From the cell containing the given text, extract its center point as (x, y) coordinate. 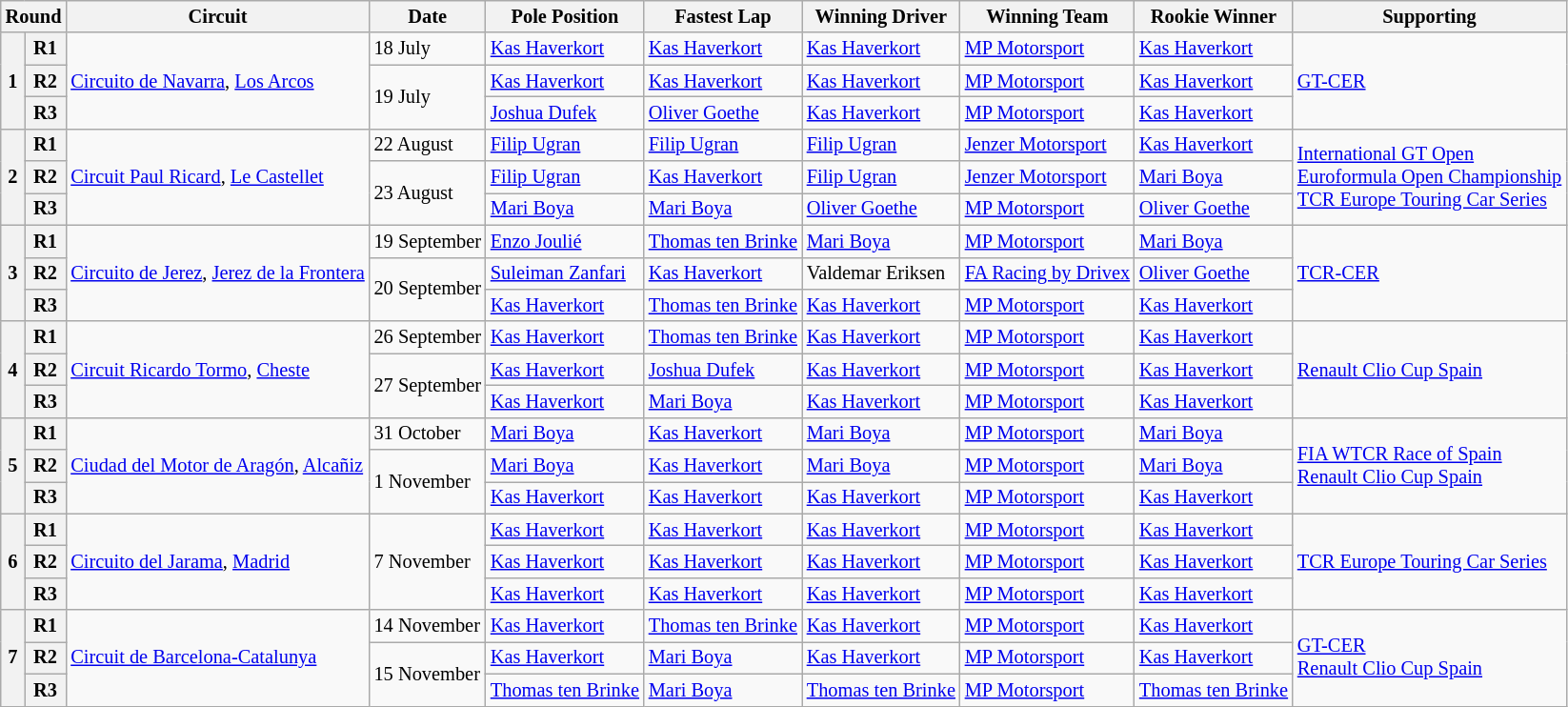
Rookie Winner (1214, 16)
FA Racing by Drivex (1048, 273)
Circuito de Navarra, Los Arcos (217, 80)
15 November (428, 673)
Circuito del Jarama, Madrid (217, 562)
4 (13, 370)
Winning Driver (881, 16)
26 September (428, 337)
27 September (428, 385)
6 (13, 562)
TCR Europe Touring Car Series (1429, 562)
22 August (428, 145)
18 July (428, 49)
19 July (428, 97)
Valdemar Eriksen (881, 273)
Renault Clio Cup Spain (1429, 370)
19 September (428, 241)
23 August (428, 192)
Circuito de Jerez, Jerez de la Frontera (217, 273)
Enzo Joulié (565, 241)
Circuit Paul Ricard, Le Castellet (217, 177)
FIA WTCR Race of Spain Renault Clio Cup Spain (1429, 465)
Ciudad del Motor de Aragón, Alcañiz (217, 465)
Circuit de Barcelona-Catalunya (217, 657)
TCR-CER (1429, 273)
2 (13, 177)
31 October (428, 434)
5 (13, 465)
Pole Position (565, 16)
GT-CER Renault Clio Cup Spain (1429, 657)
20 September (428, 290)
Circuit Ricardo Tormo, Cheste (217, 370)
7 (13, 657)
1 (13, 80)
GT-CER (1429, 80)
14 November (428, 626)
Winning Team (1048, 16)
International GT Open Euroformula Open Championship TCR Europe Touring Car Series (1429, 177)
Supporting (1429, 16)
3 (13, 273)
Suleiman Zanfari (565, 273)
Round (34, 16)
Circuit (217, 16)
7 November (428, 562)
1 November (428, 482)
Fastest Lap (723, 16)
Date (428, 16)
